From the cell containing the given text, extract its center point as [X, Y] coordinate. 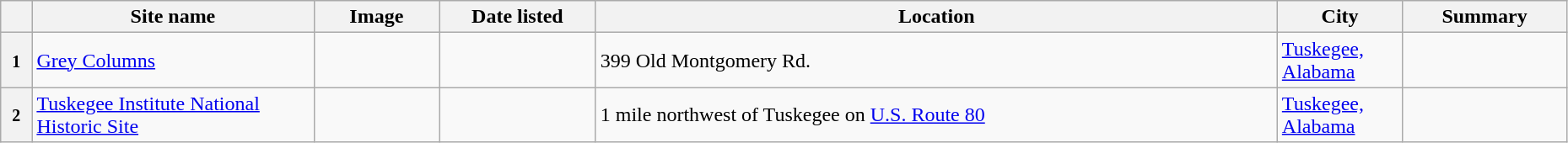
2 [17, 114]
Location [936, 17]
Tuskegee Institute National Historic Site [173, 114]
Site name [173, 17]
Grey Columns [173, 61]
Date listed [518, 17]
Image [376, 17]
1 [17, 61]
1 mile northwest of Tuskegee on U.S. Route 80 [936, 114]
City [1339, 17]
399 Old Montgomery Rd. [936, 61]
Summary [1484, 17]
